From the cell containing the given text, extract its center point as (X, Y) coordinate. 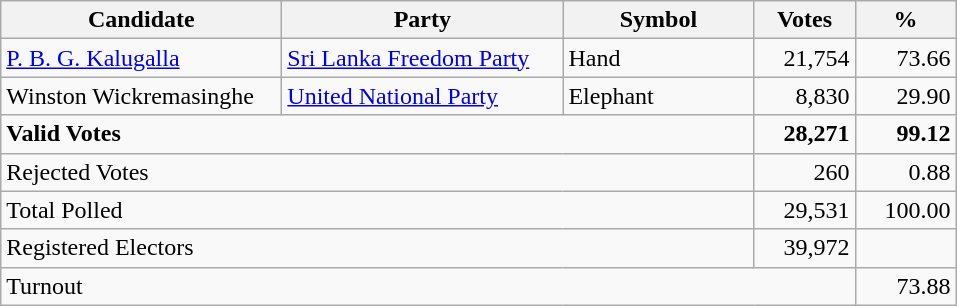
260 (804, 172)
Candidate (142, 20)
Total Polled (378, 210)
0.88 (906, 172)
21,754 (804, 58)
Elephant (658, 96)
39,972 (804, 248)
29.90 (906, 96)
Rejected Votes (378, 172)
Registered Electors (378, 248)
Party (422, 20)
% (906, 20)
Winston Wickremasinghe (142, 96)
Hand (658, 58)
Valid Votes (378, 134)
73.66 (906, 58)
99.12 (906, 134)
Votes (804, 20)
Sri Lanka Freedom Party (422, 58)
73.88 (906, 286)
29,531 (804, 210)
28,271 (804, 134)
United National Party (422, 96)
P. B. G. Kalugalla (142, 58)
Symbol (658, 20)
8,830 (804, 96)
100.00 (906, 210)
Turnout (428, 286)
